Detect which cell encompasses the target text, then output its [X, Y] center coordinate. 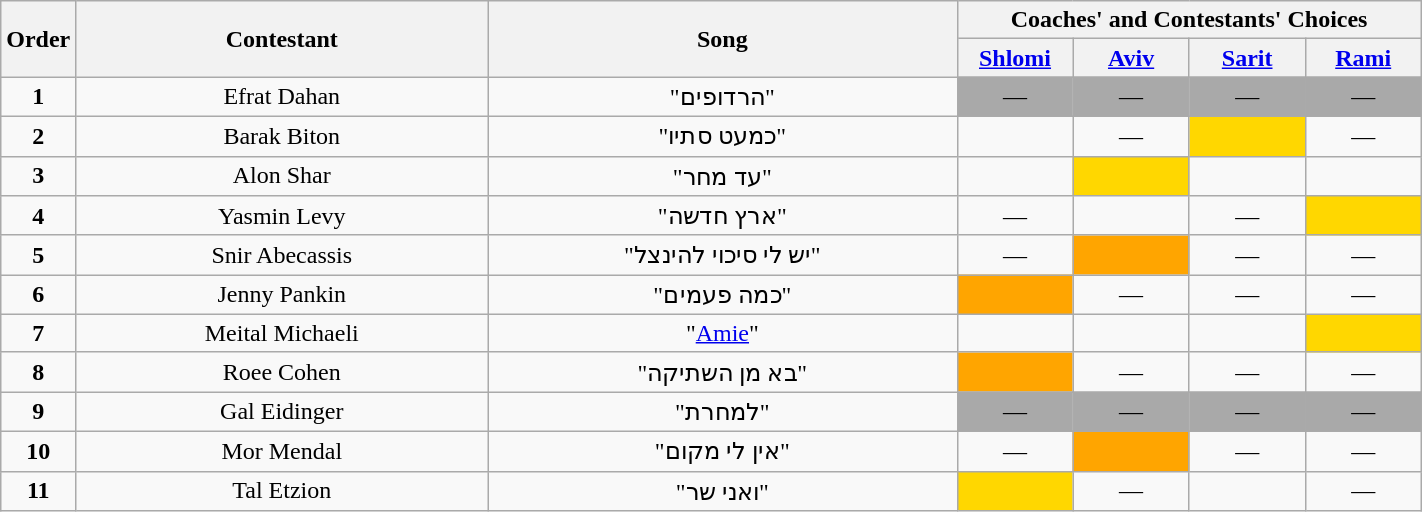
Tal Etzion [282, 491]
9 [38, 412]
"בא מן השתיקה" [722, 372]
Alon Shar [282, 176]
6 [38, 295]
7 [38, 333]
Meital Michaeli [282, 333]
"עד מחר" [722, 176]
"כמה פעמים" [722, 295]
Rami [1363, 58]
Barak Biton [282, 136]
"למחרת" [722, 412]
Coaches' and Contestants' Choices [1189, 20]
"כמעט סתיו" [722, 136]
3 [38, 176]
Yasmin Levy [282, 216]
Order [38, 39]
"Amie" [722, 333]
11 [38, 491]
"ואני שר" [722, 491]
Gal Eidinger [282, 412]
Snir Abecassis [282, 255]
Efrat Dahan [282, 97]
Shlomi [1015, 58]
2 [38, 136]
Contestant [282, 39]
Aviv [1131, 58]
"הרדופים" [722, 97]
10 [38, 451]
"ארץ חדשה" [722, 216]
Jenny Pankin [282, 295]
Song [722, 39]
Mor Mendal [282, 451]
"אין לי מקום" [722, 451]
5 [38, 255]
"יש לי סיכוי להינצל" [722, 255]
1 [38, 97]
4 [38, 216]
Roee Cohen [282, 372]
Sarit [1247, 58]
8 [38, 372]
